From the cell containing the given text, extract its center point as (x, y) coordinate. 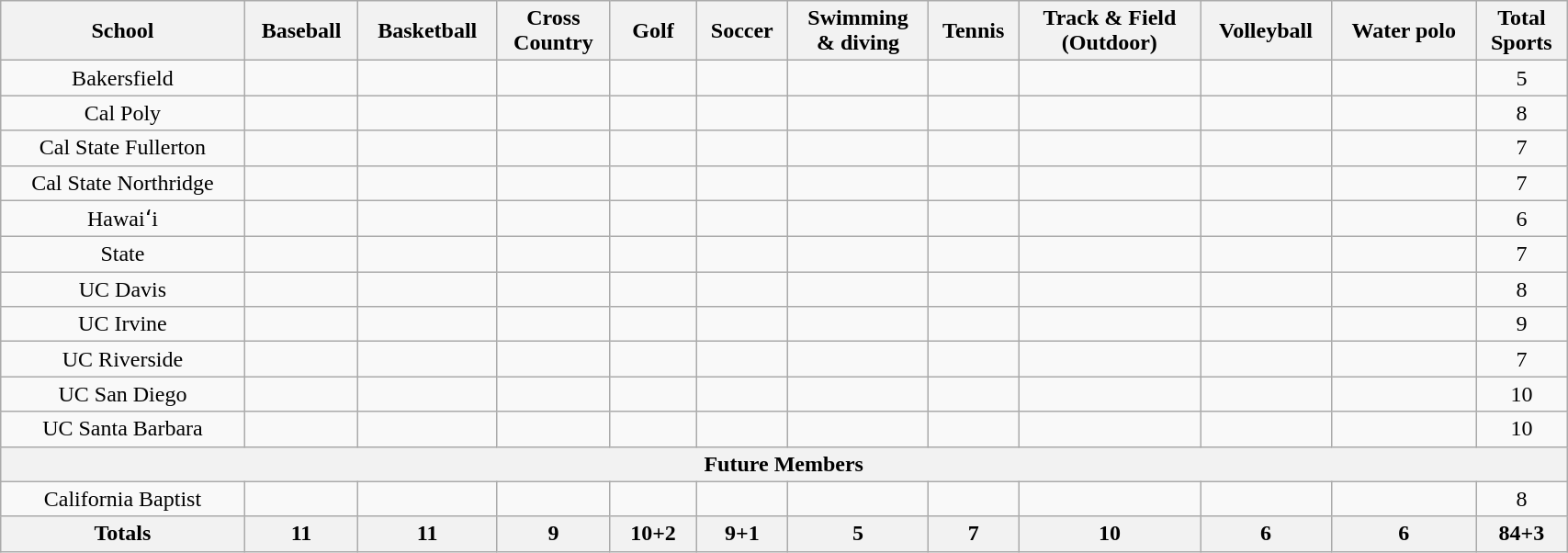
Cal State Northridge (123, 183)
Hawaiʻi (123, 219)
UC Davis (123, 289)
Cal Poly (123, 113)
Totals (123, 534)
10+2 (653, 534)
Tennis (974, 31)
School (123, 31)
Total Sports (1521, 31)
UC Santa Barbara (123, 429)
Baseball (301, 31)
Swimming& diving (858, 31)
State (123, 254)
UC Irvine (123, 324)
UC San Diego (123, 394)
UC Riverside (123, 359)
84+3 (1521, 534)
Basketball (428, 31)
Future Members (784, 464)
California Baptist (123, 499)
Water polo (1404, 31)
Golf (653, 31)
Track & Field(Outdoor) (1110, 31)
CrossCountry (554, 31)
Soccer (742, 31)
Cal State Fullerton (123, 148)
Volleyball (1266, 31)
9+1 (742, 534)
Bakersfield (123, 78)
